Determine the [X, Y] coordinate at the center of the cell enclosing the given text.  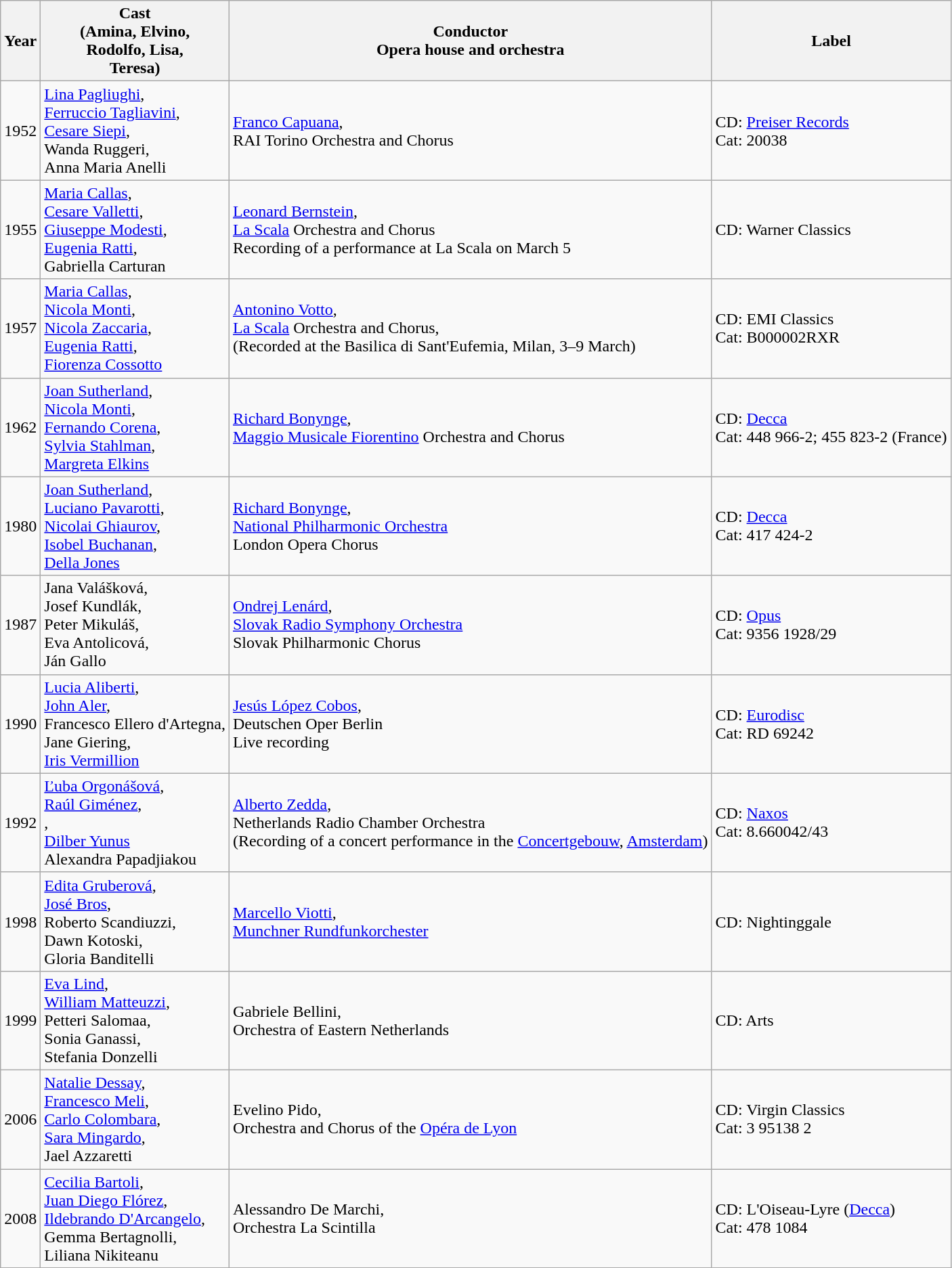
Richard Bonynge,Maggio Musicale Fiorentino Orchestra and Chorus [470, 427]
CD: Nightinggale [831, 921]
CD: Preiser RecordsCat: 20038 [831, 131]
Cecilia Bartoli,Juan Diego Flórez,Ildebrando D'Arcangelo,Gemma Bertagnolli,Liliana Nikiteanu [135, 1218]
1955 [20, 229]
Lucia Aliberti,John Aler,Francesco Ellero d'Artegna,Jane Giering,Iris Vermillion [135, 724]
1980 [20, 526]
Maria Callas,Cesare Valletti,Giuseppe Modesti,Eugenia Ratti,Gabriella Carturan [135, 229]
CD: NaxosCat: 8.660042/43 [831, 823]
Antonino Votto,La Scala Orchestra and Chorus,(Recorded at the Basilica di Sant'Eufemia, Milan, 3–9 March) [470, 328]
1990 [20, 724]
Gabriele Bellini,Orchestra of Eastern Netherlands [470, 1020]
Joan Sutherland,Nicola Monti,Fernando Corena,Sylvia Stahlman,Margreta Elkins [135, 427]
Jesús López Cobos,Deutschen Oper BerlinLive recording [470, 724]
Marcello Viotti,Munchner Rundfunkorchester [470, 921]
CD: Arts [831, 1020]
Franco Capuana,RAI Torino Orchestra and Chorus [470, 131]
1957 [20, 328]
Alberto Zedda,Netherlands Radio Chamber Orchestra(Recording of a concert performance in the Concertgebouw, Amsterdam) [470, 823]
Evelino Pido,Orchestra and Chorus of the Opéra de Lyon [470, 1119]
Ondrej Lenárd,Slovak Radio Symphony OrchestraSlovak Philharmonic Chorus [470, 625]
Joan Sutherland,Luciano Pavarotti,Nicolai Ghiaurov,Isobel Buchanan,Della Jones [135, 526]
1962 [20, 427]
CD: DeccaCat: 448 966-2; 455 823-2 (France) [831, 427]
Maria Callas,Nicola Monti,Nicola Zaccaria,Eugenia Ratti,Fiorenza Cossotto [135, 328]
CD: EurodiscCat: RD 69242 [831, 724]
ConductorOpera house and orchestra [470, 41]
2008 [20, 1218]
Jana Valášková,Josef Kundlák,Peter Mikuláš,Eva Antolicová,Ján Gallo [135, 625]
2006 [20, 1119]
Natalie Dessay,Francesco Meli,Carlo Colombara,Sara Mingardo,Jael Azzaretti [135, 1119]
Leonard Bernstein,La Scala Orchestra and ChorusRecording of a performance at La Scala on March 5 [470, 229]
CD: OpusCat: 9356 1928/29 [831, 625]
Edita Gruberová,José Bros,Roberto Scandiuzzi,Dawn Kotoski,Gloria Banditelli [135, 921]
CD: Warner Classics [831, 229]
1999 [20, 1020]
Cast(Amina, Elvino,Rodolfo, Lisa,Teresa) [135, 41]
1992 [20, 823]
1952 [20, 131]
Eva Lind,William Matteuzzi,Petteri Salomaa,Sonia Ganassi,Stefania Donzelli [135, 1020]
CD: EMI ClassicsCat: B000002RXR [831, 328]
Ľuba Orgonášová,Raúl Giménez,,Dilber YunusAlexandra Papadjiakou [135, 823]
Label [831, 41]
Richard Bonynge,National Philharmonic OrchestraLondon Opera Chorus [470, 526]
1998 [20, 921]
Lina Pagliughi,Ferruccio Tagliavini,Cesare Siepi,Wanda Ruggeri,Anna Maria Anelli [135, 131]
1987 [20, 625]
CD: Virgin ClassicsCat: 3 95138 2 [831, 1119]
CD: DeccaCat: 417 424-2 [831, 526]
Year [20, 41]
CD: L'Oiseau-Lyre (Decca)Cat: 478 1084 [831, 1218]
Alessandro De Marchi,Orchestra La Scintilla [470, 1218]
